Detect which cell encompasses the target text, then output its (X, Y) center coordinate. 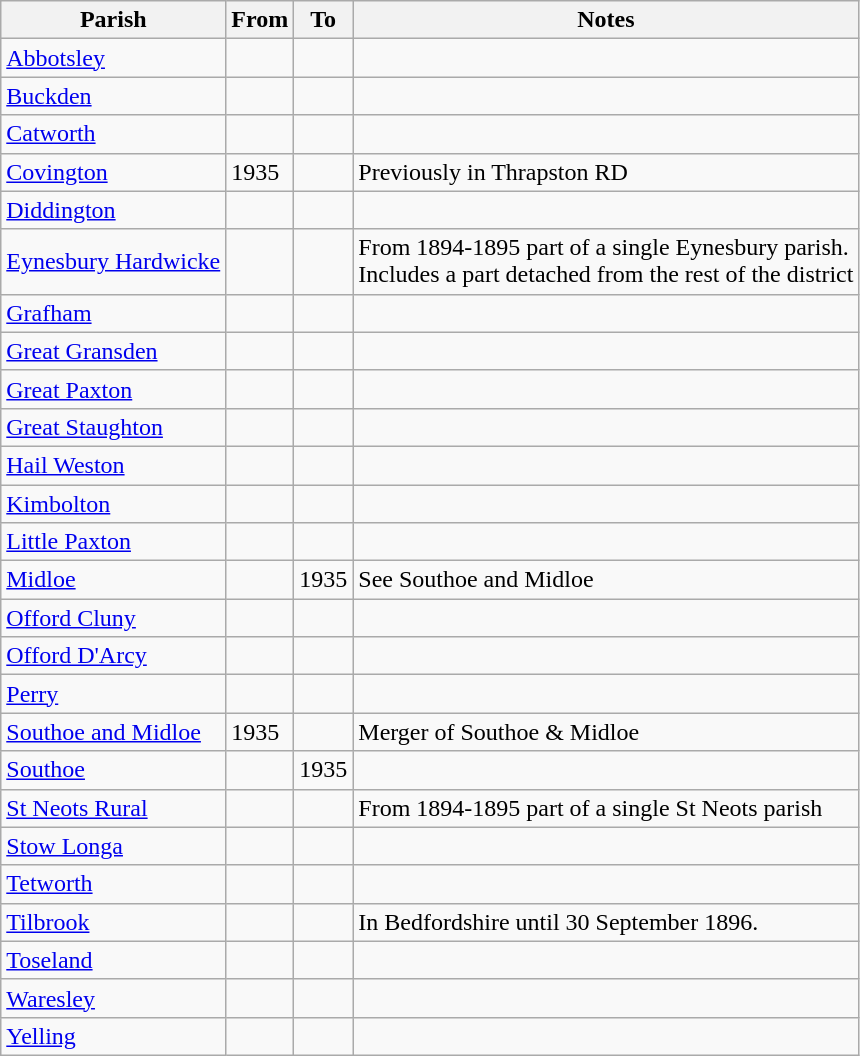
Great Gransden (114, 351)
Kimbolton (114, 503)
Diddington (114, 210)
Great Paxton (114, 389)
Waresley (114, 998)
From (260, 20)
Hail Weston (114, 465)
Notes (606, 20)
Buckden (114, 96)
To (324, 20)
In Bedfordshire until 30 September 1896. (606, 922)
Previously in Thrapston RD (606, 172)
Southoe (114, 770)
Tetworth (114, 884)
Abbotsley (114, 58)
Yelling (114, 1036)
From 1894-1895 part of a single Eynesbury parish.Includes a part detached from the rest of the district (606, 262)
Stow Longa (114, 846)
Southoe and Midloe (114, 732)
Offord Cluny (114, 618)
St Neots Rural (114, 808)
Merger of Southoe & Midloe (606, 732)
Tilbrook (114, 922)
Parish (114, 20)
Little Paxton (114, 542)
Offord D'Arcy (114, 656)
Grafham (114, 313)
Eynesbury Hardwicke (114, 262)
Catworth (114, 134)
See Southoe and Midloe (606, 580)
Midloe (114, 580)
From 1894-1895 part of a single St Neots parish (606, 808)
Toseland (114, 960)
Covington (114, 172)
Great Staughton (114, 427)
Perry (114, 694)
